Determine the (X, Y) coordinate at the center of the cell enclosing the given text.  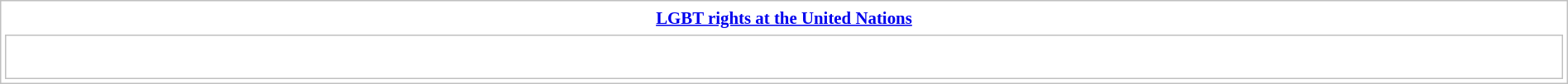
LGBT rights at the United Nations (784, 18)
